Locate the cell with the specified text and output its [X, Y] center coordinate. 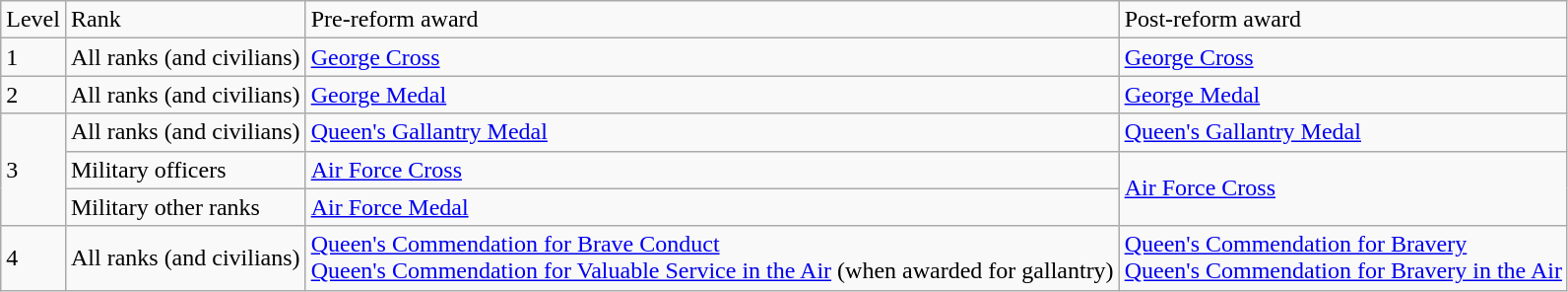
Post-reform award [1343, 20]
Pre-reform award [712, 20]
1 [33, 57]
3 [33, 170]
Rank [185, 20]
Level [33, 20]
Air Force Medal [712, 207]
Queen's Commendation for Brave ConductQueen's Commendation for Valuable Service in the Air (when awarded for gallantry) [712, 258]
2 [33, 95]
Military officers [185, 170]
Military other ranks [185, 207]
Queen's Commendation for BraveryQueen's Commendation for Bravery in the Air [1343, 258]
4 [33, 258]
